Scan for the cell matching the given text and deliver its [X, Y] coordinate at center. 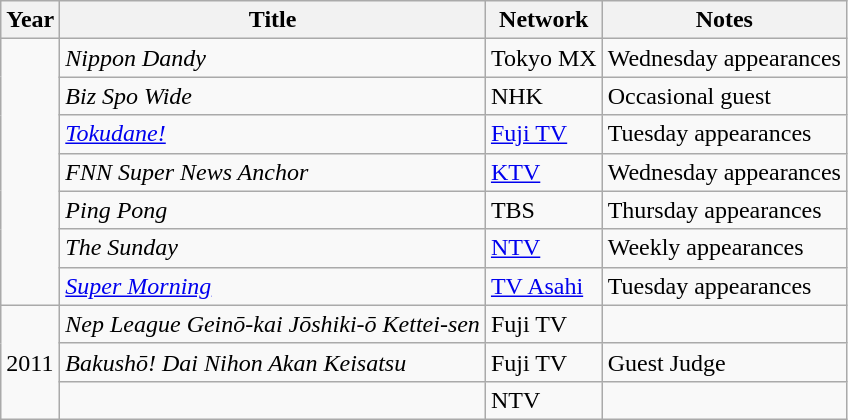
Nippon Dandy [273, 58]
Title [273, 20]
Occasional guest [724, 96]
Network [544, 20]
2011 [30, 362]
Tokyo MX [544, 58]
KTV [544, 172]
The Sunday [273, 248]
Weekly appearances [724, 248]
NHK [544, 96]
Nep League Geinō-kai Jōshiki-ō Kettei-sen [273, 324]
FNN Super News Anchor [273, 172]
Super Morning [273, 286]
Bakushō! Dai Nihon Akan Keisatsu [273, 362]
TBS [544, 210]
Notes [724, 20]
Biz Spo Wide [273, 96]
Year [30, 20]
Thursday appearances [724, 210]
Guest Judge [724, 362]
Ping Pong [273, 210]
TV Asahi [544, 286]
Tokudane! [273, 134]
